Detect which cell encompasses the target text, then output its [X, Y] center coordinate. 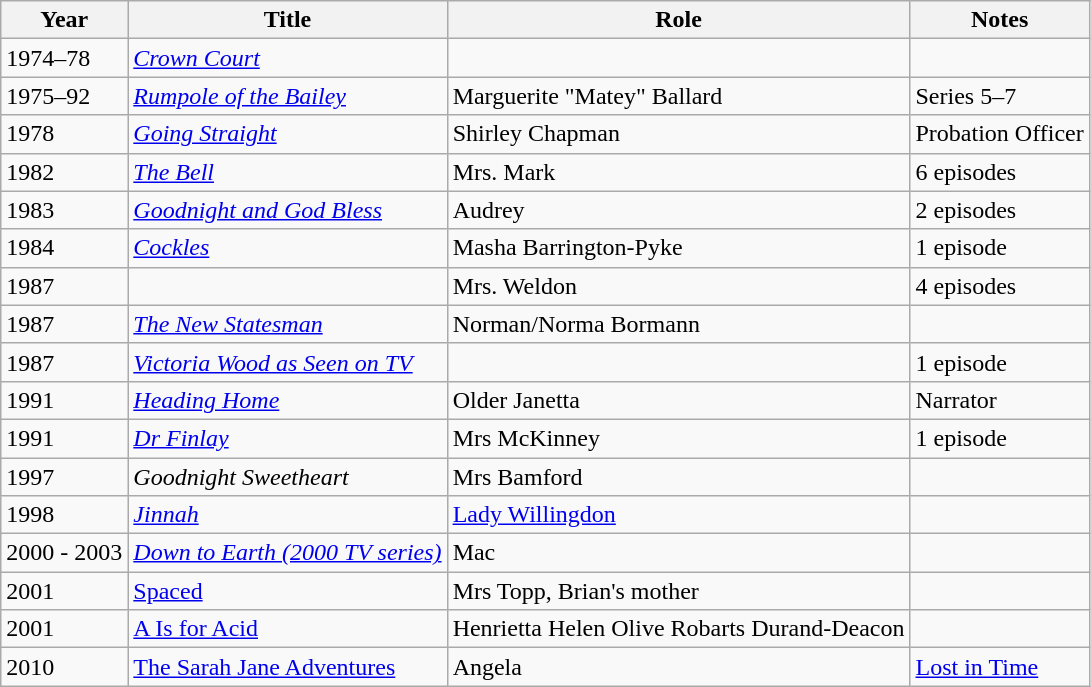
Title [288, 20]
Going Straight [288, 134]
Mrs. Weldon [678, 286]
1975–92 [64, 96]
Lady Willingdon [678, 515]
Series 5–7 [1000, 96]
Jinnah [288, 515]
2010 [64, 667]
Audrey [678, 210]
Notes [1000, 20]
Mac [678, 553]
1998 [64, 515]
Mrs McKinney [678, 438]
Older Janetta [678, 400]
4 episodes [1000, 286]
Probation Officer [1000, 134]
1982 [64, 172]
Angela [678, 667]
Mrs. Mark [678, 172]
Narrator [1000, 400]
Masha Barrington-Pyke [678, 248]
The New Statesman [288, 324]
6 episodes [1000, 172]
2 episodes [1000, 210]
The Sarah Jane Adventures [288, 667]
Norman/Norma Bormann [678, 324]
Goodnight and God Bless [288, 210]
1974–78 [64, 58]
Rumpole of the Bailey [288, 96]
Victoria Wood as Seen on TV [288, 362]
Mrs Bamford [678, 477]
Role [678, 20]
Heading Home [288, 400]
Year [64, 20]
A Is for Acid [288, 629]
Lost in Time [1000, 667]
2000 - 2003 [64, 553]
Mrs Topp, Brian's mother [678, 591]
Crown Court [288, 58]
Down to Earth (2000 TV series) [288, 553]
Cockles [288, 248]
Marguerite "Matey" Ballard [678, 96]
1997 [64, 477]
Henrietta Helen Olive Robarts Durand-Deacon [678, 629]
The Bell [288, 172]
Spaced [288, 591]
Shirley Chapman [678, 134]
1983 [64, 210]
1978 [64, 134]
Goodnight Sweetheart [288, 477]
1984 [64, 248]
Dr Finlay [288, 438]
